Locate the cell with the specified text and output its (X, Y) center coordinate. 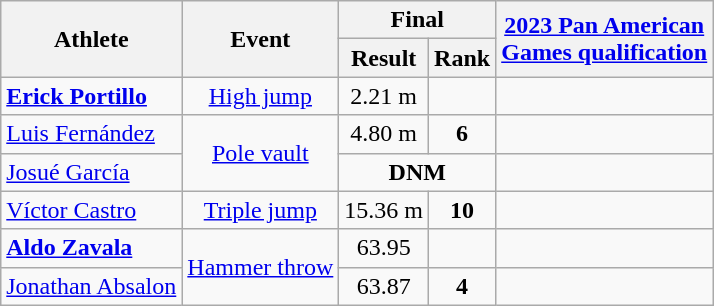
Athlete (92, 39)
Víctor Castro (92, 210)
Aldo Zavala (92, 248)
63.87 (384, 286)
Event (260, 39)
Pole vault (260, 153)
4.80 m (384, 134)
DNM (418, 172)
63.95 (384, 248)
6 (462, 134)
10 (462, 210)
Hammer throw (260, 267)
15.36 m (384, 210)
Luis Fernández (92, 134)
4 (462, 286)
Result (384, 58)
Final (418, 20)
Rank (462, 58)
Erick Portillo (92, 96)
2.21 m (384, 96)
Triple jump (260, 210)
Jonathan Absalon (92, 286)
2023 Pan American Games qualification (604, 39)
High jump (260, 96)
Josué García (92, 172)
